Detect which cell encompasses the target text, then output its [x, y] center coordinate. 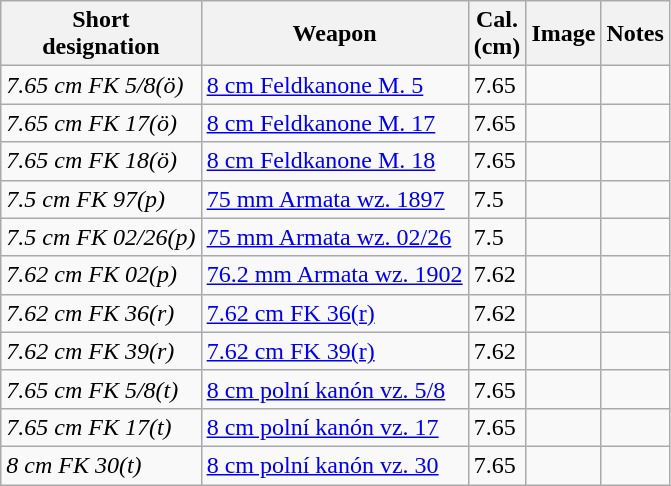
8 cm FK 30(t) [101, 465]
7.65 cm FK 5/8(t) [101, 389]
7.65 cm FK 18(ö) [101, 161]
8 cm Feldkanone M. 17 [334, 123]
76.2 mm Armata wz. 1902 [334, 275]
8 cm polní kanón vz. 17 [334, 427]
Weapon [334, 34]
Image [564, 34]
7.65 cm FK 17(ö) [101, 123]
75 mm Armata wz. 02/26 [334, 237]
8 cm Feldkanone M. 5 [334, 85]
7.62 cm FK 02(p) [101, 275]
8 cm Feldkanone M. 18 [334, 161]
75 mm Armata wz. 1897 [334, 199]
7.5 cm FK 97(p) [101, 199]
Notes [635, 34]
8 cm polní kanón vz. 30 [334, 465]
Cal.(cm) [497, 34]
7.5 cm FK 02/26(p) [101, 237]
7.65 cm FK 5/8(ö) [101, 85]
7.65 cm FK 17(t) [101, 427]
8 cm polní kanón vz. 5/8 [334, 389]
Shortdesignation [101, 34]
